Return (X, Y) of the center of cell containing provided text 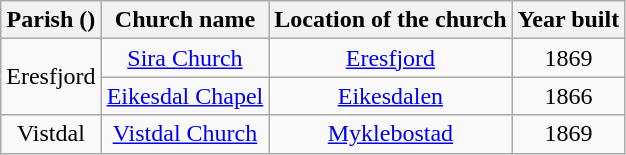
Myklebostad (390, 134)
Eikesdal Chapel (185, 96)
1866 (568, 96)
Vistdal Church (185, 134)
Sira Church (185, 58)
Eikesdalen (390, 96)
Parish () (51, 20)
Year built (568, 20)
Church name (185, 20)
Location of the church (390, 20)
Vistdal (51, 134)
